Pinpoint the cell where the given text exists, returning its [x, y] midpoint coordinate. 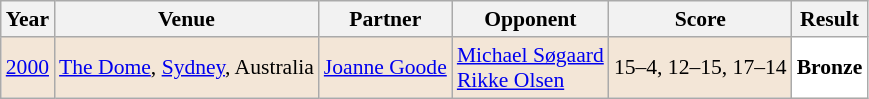
Opponent [530, 19]
Joanne Goode [386, 68]
Venue [186, 19]
Bronze [830, 68]
Score [700, 19]
Result [830, 19]
15–4, 12–15, 17–14 [700, 68]
Partner [386, 19]
Year [28, 19]
The Dome, Sydney, Australia [186, 68]
2000 [28, 68]
Michael Søgaard Rikke Olsen [530, 68]
